Search for the cell housing the specified text and yield its [x, y] center coordinate. 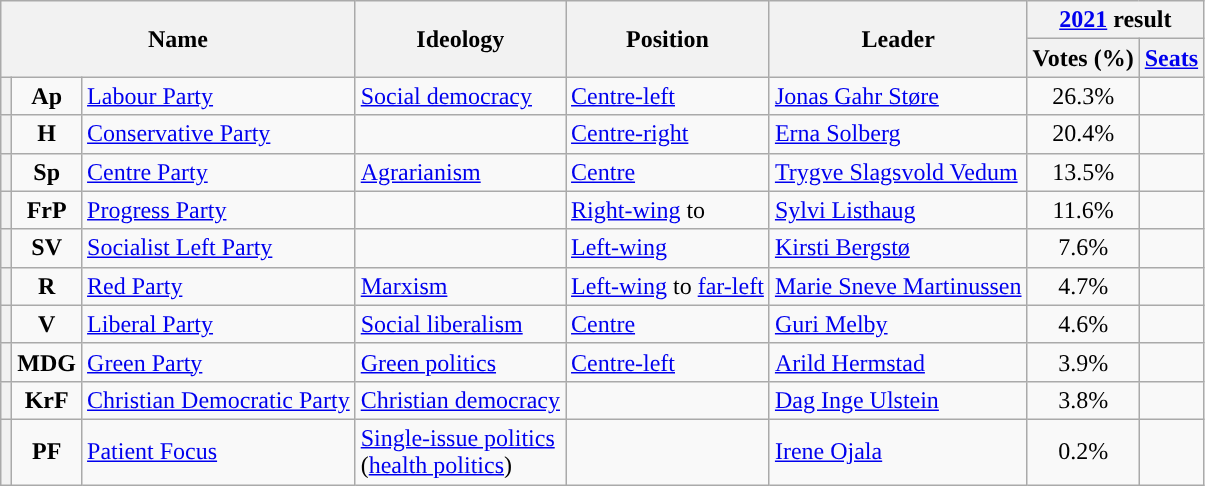
Sp [47, 172]
MDG [47, 362]
Green politics [460, 362]
Social democracy [460, 96]
Agrarianism [460, 172]
Labour Party [219, 96]
Red Party [219, 286]
Dag Inge Ulstein [898, 400]
R [47, 286]
Arild Hermstad [898, 362]
Centre Party [219, 172]
4.6% [1083, 324]
Erna Solberg [898, 134]
Centre-right [668, 134]
3.8% [1083, 400]
V [47, 324]
FrP [47, 210]
Patient Focus [219, 452]
Conservative Party [219, 134]
Name [178, 39]
Kirsti Bergstø [898, 248]
2021 result [1116, 20]
Left-wing [668, 248]
Guri Melby [898, 324]
H [47, 134]
Progress Party [219, 210]
PF [47, 452]
26.3% [1083, 96]
Ideology [460, 39]
4.7% [1083, 286]
3.9% [1083, 362]
Left-wing to far-left [668, 286]
Marxism [460, 286]
Votes (%) [1083, 58]
0.2% [1083, 452]
Right-wing to [668, 210]
Marie Sneve Martinussen [898, 286]
Seats [1171, 58]
20.4% [1083, 134]
Socialist Left Party [219, 248]
Sylvi Listhaug [898, 210]
13.5% [1083, 172]
SV [47, 248]
Social liberalism [460, 324]
Ap [47, 96]
Christian democracy [460, 400]
Jonas Gahr Støre [898, 96]
Green Party [219, 362]
Single-issue politics(health politics) [460, 452]
Irene Ojala [898, 452]
Christian Democratic Party [219, 400]
Position [668, 39]
Trygve Slagsvold Vedum [898, 172]
11.6% [1083, 210]
Liberal Party [219, 324]
Leader [898, 39]
KrF [47, 400]
7.6% [1083, 248]
